Determine the [X, Y] coordinate at the center of the cell enclosing the given text.  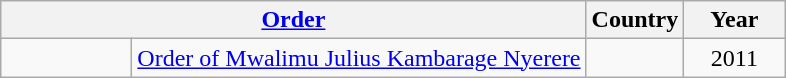
Country [635, 20]
Year [734, 20]
2011 [734, 58]
Order [294, 20]
Order of Mwalimu Julius Kambarage Nyerere [359, 58]
